Extract the (x, y) coordinate from the center of the cell holding the provided text.  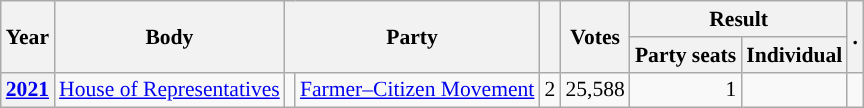
25,588 (594, 90)
2 (550, 90)
2021 (28, 90)
Party (412, 36)
Votes (594, 36)
1 (686, 90)
House of Representatives (170, 90)
Body (170, 36)
Individual (794, 55)
Result (739, 19)
Farmer–Citizen Movement (418, 90)
. (855, 36)
Party seats (686, 55)
Year (28, 36)
